Return the (X, Y) coordinate for the center point of the cell that contains the specified text.  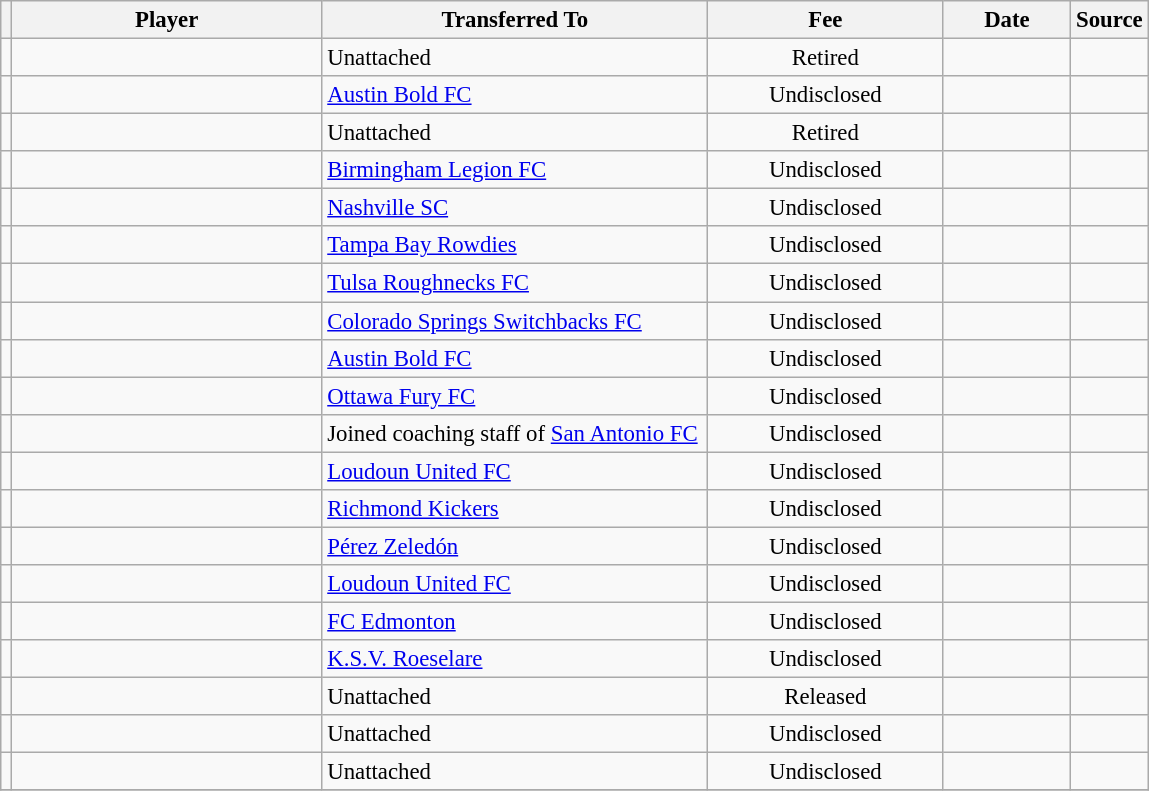
Pérez Zeledón (515, 546)
Nashville SC (515, 208)
Fee (826, 20)
Date (1007, 20)
Birmingham Legion FC (515, 170)
Source (1110, 20)
Colorado Springs Switchbacks FC (515, 321)
FC Edmonton (515, 621)
Released (826, 697)
Tulsa Roughnecks FC (515, 283)
Player (166, 20)
Richmond Kickers (515, 509)
K.S.V. Roeselare (515, 659)
Ottawa Fury FC (515, 396)
Transferred To (515, 20)
Tampa Bay Rowdies (515, 245)
Joined coaching staff of San Antonio FC (515, 433)
